Pinpoint the cell where the given text exists, returning its [x, y] midpoint coordinate. 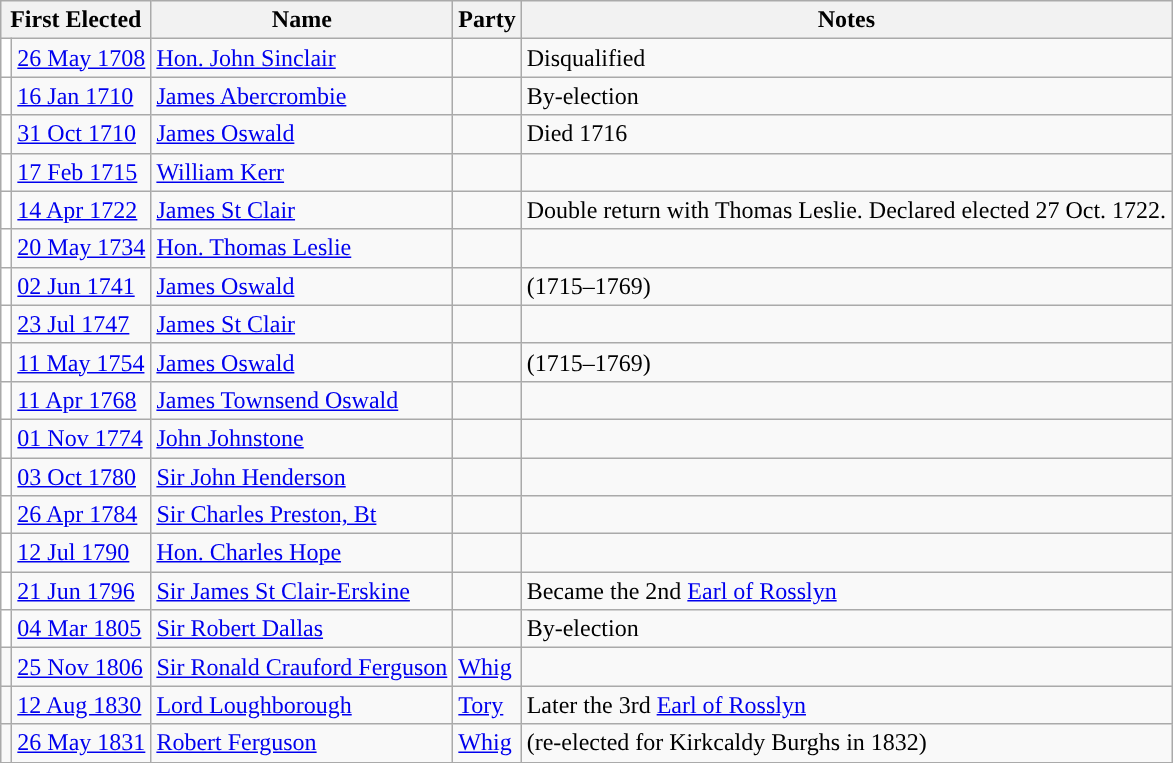
Tory [487, 705]
Double return with Thomas Leslie. Declared elected 27 Oct. 1722. [846, 210]
Sir Charles Preston, Bt [302, 515]
Died 1716 [846, 134]
11 May 1754 [82, 362]
17 Feb 1715 [82, 172]
12 Jul 1790 [82, 553]
23 Jul 1747 [82, 324]
04 Mar 1805 [82, 629]
01 Nov 1774 [82, 438]
Hon. John Sinclair [302, 58]
Robert Ferguson [302, 743]
16 Jan 1710 [82, 96]
James Townsend Oswald [302, 400]
Hon. Thomas Leslie [302, 248]
Sir John Henderson [302, 477]
Sir Ronald Crauford Ferguson [302, 667]
20 May 1734 [82, 248]
Lord Loughborough [302, 705]
31 Oct 1710 [82, 134]
26 Apr 1784 [82, 515]
First Elected [76, 20]
03 Oct 1780 [82, 477]
Sir James St Clair-Erskine [302, 591]
Notes [846, 20]
Name [302, 20]
Disqualified [846, 58]
12 Aug 1830 [82, 705]
14 Apr 1722 [82, 210]
(re-elected for Kirkcaldy Burghs in 1832) [846, 743]
21 Jun 1796 [82, 591]
Sir Robert Dallas [302, 629]
26 May 1831 [82, 743]
11 Apr 1768 [82, 400]
Became the 2nd Earl of Rosslyn [846, 591]
John Johnstone [302, 438]
James Abercrombie [302, 96]
25 Nov 1806 [82, 667]
Hon. Charles Hope [302, 553]
Party [487, 20]
Later the 3rd Earl of Rosslyn [846, 705]
02 Jun 1741 [82, 286]
William Kerr [302, 172]
26 May 1708 [82, 58]
